Identify which cell holds the provided text, then report its (x, y) central coordinate. 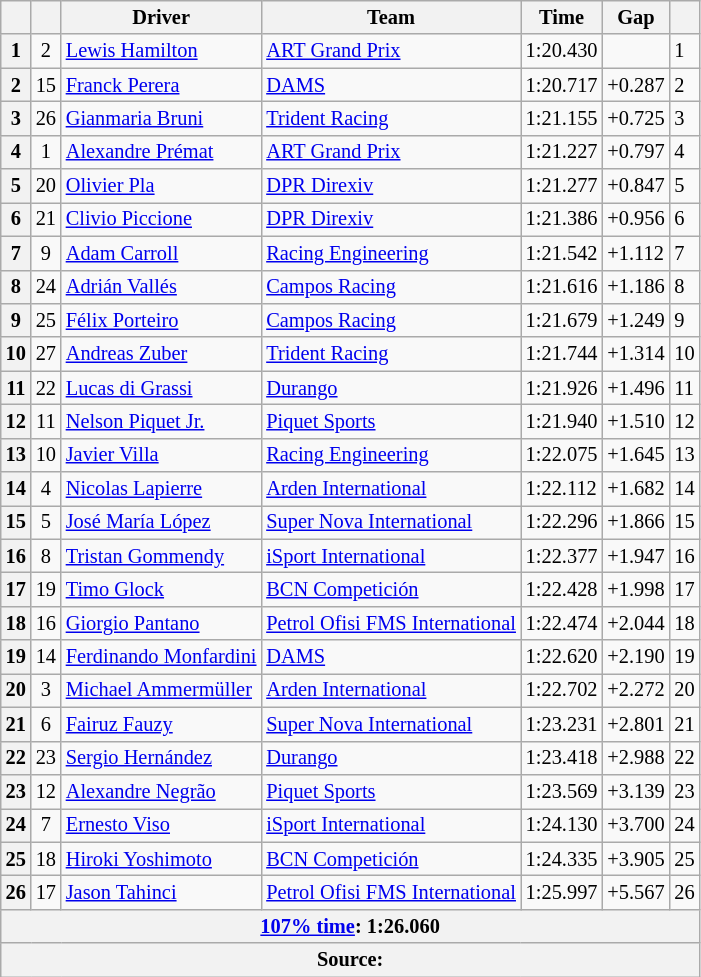
+3.700 (636, 825)
1:21.277 (562, 186)
+0.797 (636, 152)
+1.186 (636, 287)
+0.956 (636, 219)
+1.249 (636, 320)
Tristan Gommendy (162, 556)
Ernesto Viso (162, 825)
Michael Ammermüller (162, 690)
1:24.130 (562, 825)
+1.112 (636, 253)
Alexandre Negrão (162, 791)
1:22.474 (562, 623)
Nelson Piquet Jr. (162, 421)
1:25.997 (562, 892)
1:22.112 (562, 489)
1:23.231 (562, 724)
1:23.418 (562, 758)
1:22.428 (562, 589)
+0.725 (636, 118)
+2.190 (636, 657)
Source: (350, 960)
+1.998 (636, 589)
+1.866 (636, 522)
+0.847 (636, 186)
Fairuz Fauzy (162, 724)
1:22.620 (562, 657)
1:20.430 (562, 51)
Team (390, 17)
+3.905 (636, 859)
Ferdinando Monfardini (162, 657)
1:22.075 (562, 455)
Alexandre Prémat (162, 152)
Franck Perera (162, 85)
1:22.296 (562, 522)
1:21.744 (562, 354)
Timo Glock (162, 589)
Nicolas Lapierre (162, 489)
1:21.616 (562, 287)
107% time: 1:26.060 (350, 926)
Giorgio Pantano (162, 623)
27 (46, 354)
+1.314 (636, 354)
Driver (162, 17)
Hiroki Yoshimoto (162, 859)
+2.272 (636, 690)
Andreas Zuber (162, 354)
+1.510 (636, 421)
1:21.940 (562, 421)
+2.988 (636, 758)
+1.496 (636, 388)
+1.947 (636, 556)
Gianmaria Bruni (162, 118)
Lucas di Grassi (162, 388)
Adrián Vallés (162, 287)
Jason Tahinci (162, 892)
1:24.335 (562, 859)
José María López (162, 522)
1:22.702 (562, 690)
Javier Villa (162, 455)
1:21.227 (562, 152)
+3.139 (636, 791)
Sergio Hernández (162, 758)
1:21.386 (562, 219)
1:21.926 (562, 388)
+0.287 (636, 85)
+1.682 (636, 489)
1:20.717 (562, 85)
Time (562, 17)
Adam Carroll (162, 253)
+2.044 (636, 623)
Gap (636, 17)
Lewis Hamilton (162, 51)
1:22.377 (562, 556)
Clivio Piccione (162, 219)
+5.567 (636, 892)
+1.645 (636, 455)
+2.801 (636, 724)
1:21.679 (562, 320)
1:21.155 (562, 118)
1:23.569 (562, 791)
Olivier Pla (162, 186)
1:21.542 (562, 253)
Félix Porteiro (162, 320)
